Provide the [x, y] coordinate of the cell's center where the given text is located.  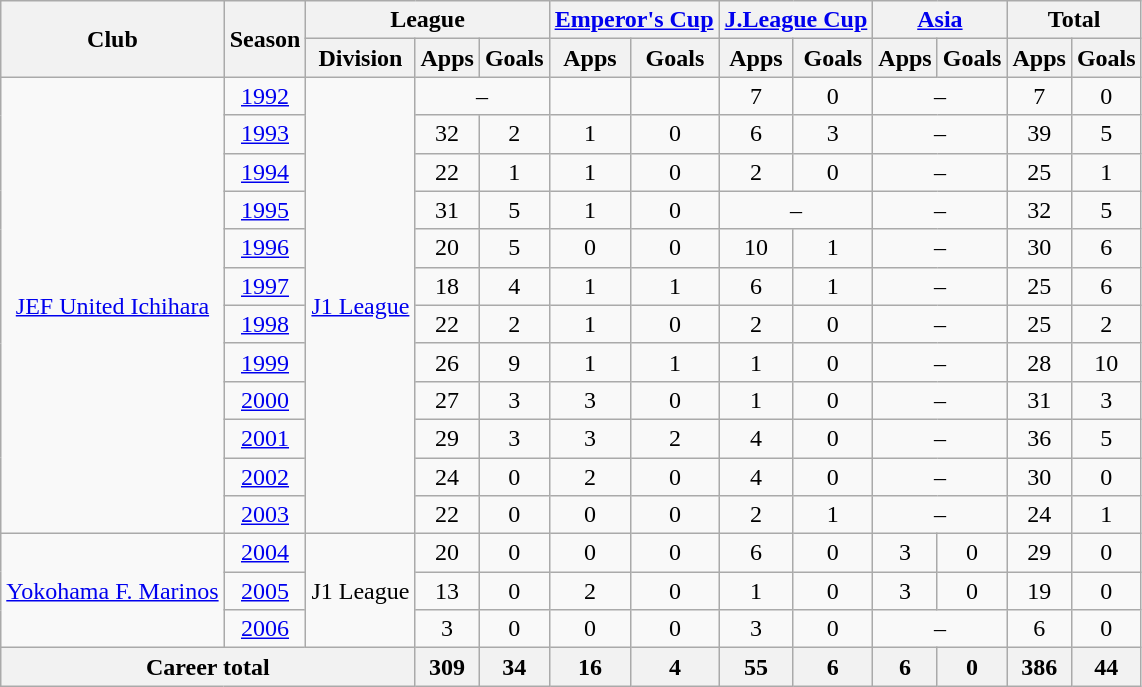
28 [1039, 362]
Total [1074, 20]
2006 [265, 629]
1996 [265, 248]
36 [1039, 438]
16 [590, 667]
39 [1039, 134]
1994 [265, 172]
18 [447, 286]
2005 [265, 591]
JEF United Ichihara [112, 306]
Yokohama F. Marinos [112, 591]
2003 [265, 515]
1993 [265, 134]
1997 [265, 286]
1992 [265, 96]
386 [1039, 667]
2002 [265, 477]
44 [1106, 667]
J.League Cup [796, 20]
2001 [265, 438]
309 [447, 667]
34 [514, 667]
9 [514, 362]
2000 [265, 400]
League [428, 20]
Division [360, 58]
1998 [265, 324]
1999 [265, 362]
27 [447, 400]
13 [447, 591]
2004 [265, 553]
Season [265, 39]
Career total [208, 667]
26 [447, 362]
1995 [265, 210]
19 [1039, 591]
Club [112, 39]
Asia [940, 20]
55 [756, 667]
Emperor's Cup [634, 20]
